Capture the cell that displays the provided text and extract its (x, y) central coordinate. 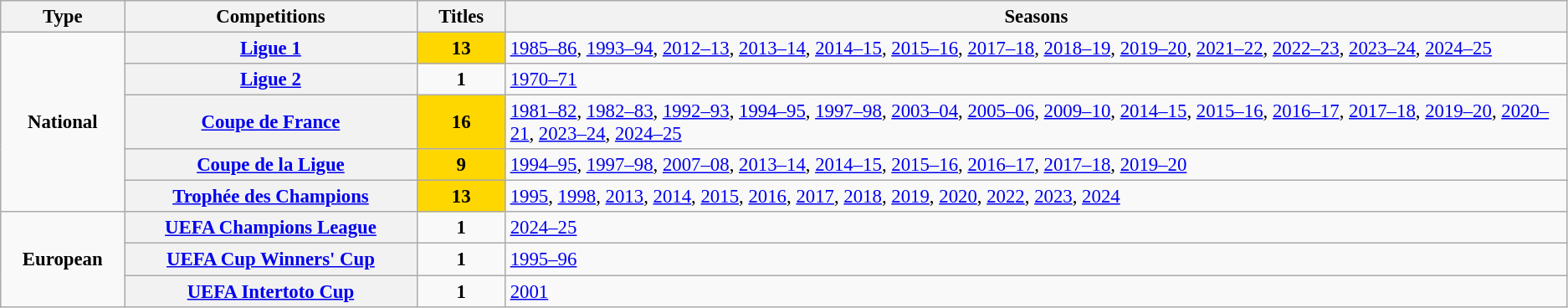
UEFA Champions League (271, 228)
1995–96 (1036, 259)
1981–82, 1982–83, 1992–93, 1994–95, 1997–98, 2003–04, 2005–06, 2009–10, 2014–15, 2015–16, 2016–17, 2017–18, 2019–20, 2020–21, 2023–24, 2024–25 (1036, 122)
UEFA Cup Winners' Cup (271, 259)
Ligue 1 (271, 49)
1970–71 (1036, 80)
European (63, 259)
2001 (1036, 291)
1994–95, 1997–98, 2007–08, 2013–14, 2014–15, 2015–16, 2016–17, 2017–18, 2019–20 (1036, 165)
Coupe de la Ligue (271, 165)
2024–25 (1036, 228)
1985–86, 1993–94, 2012–13, 2013–14, 2014–15, 2015–16, 2017–18, 2018–19, 2019–20, 2021–22, 2022–23, 2023–24, 2024–25 (1036, 49)
National (63, 122)
9 (461, 165)
Coupe de France (271, 122)
1995, 1998, 2013, 2014, 2015, 2016, 2017, 2018, 2019, 2020, 2022, 2023, 2024 (1036, 197)
UEFA Intertoto Cup (271, 291)
16 (461, 122)
Competitions (271, 17)
Seasons (1036, 17)
Ligue 2 (271, 80)
Trophée des Champions (271, 197)
Type (63, 17)
Titles (461, 17)
